Capture the cell that displays the provided text and extract its [X, Y] central coordinate. 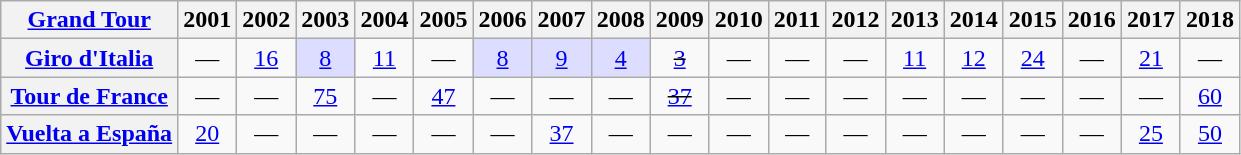
25 [1150, 134]
2014 [974, 20]
Grand Tour [90, 20]
2010 [738, 20]
16 [266, 58]
2006 [502, 20]
2007 [562, 20]
2004 [384, 20]
9 [562, 58]
Vuelta a España [90, 134]
2009 [680, 20]
2015 [1032, 20]
2012 [856, 20]
12 [974, 58]
2018 [1210, 20]
2011 [797, 20]
2002 [266, 20]
20 [208, 134]
2017 [1150, 20]
2008 [620, 20]
2016 [1092, 20]
Tour de France [90, 96]
75 [326, 96]
47 [444, 96]
2003 [326, 20]
Giro d'Italia [90, 58]
2013 [914, 20]
24 [1032, 58]
2005 [444, 20]
60 [1210, 96]
3 [680, 58]
50 [1210, 134]
21 [1150, 58]
2001 [208, 20]
4 [620, 58]
